Capture the cell that displays the provided text and extract its [x, y] central coordinate. 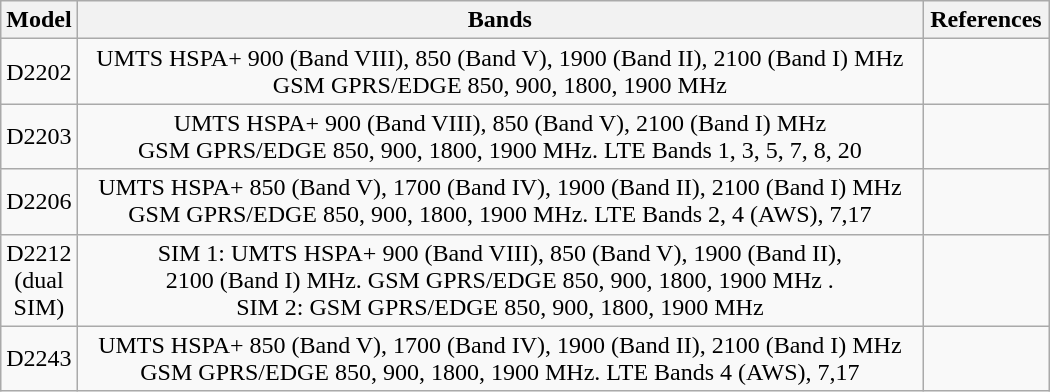
D2202 [39, 72]
Model [39, 20]
UMTS HSPA+ 900 (Band VIII), 850 (Band V), 2100 (Band I) MHzGSM GPRS/EDGE 850, 900, 1800, 1900 MHz. LTE Bands 1, 3, 5, 7, 8, 20 [500, 136]
UMTS HSPA+ 850 (Band V), 1700 (Band IV), 1900 (Band II), 2100 (Band I) MHzGSM GPRS/EDGE 850, 900, 1800, 1900 MHz. LTE Bands 2, 4 (AWS), 7,17 [500, 202]
D2212 (dual SIM) [39, 280]
D2243 [39, 358]
D2203 [39, 136]
References [986, 20]
D2206 [39, 202]
UMTS HSPA+ 850 (Band V), 1700 (Band IV), 1900 (Band II), 2100 (Band I) MHzGSM GPRS/EDGE 850, 900, 1800, 1900 MHz. LTE Bands 4 (AWS), 7,17 [500, 358]
UMTS HSPA+ 900 (Band VIII), 850 (Band V), 1900 (Band II), 2100 (Band I) MHzGSM GPRS/EDGE 850, 900, 1800, 1900 MHz [500, 72]
Bands [500, 20]
